Pinpoint the cell where the given text exists, returning its [x, y] midpoint coordinate. 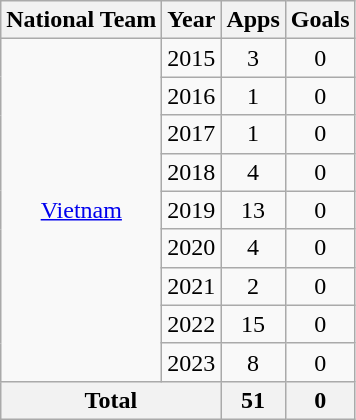
Apps [253, 20]
Year [192, 20]
2019 [192, 210]
2015 [192, 58]
2 [253, 286]
Vietnam [82, 210]
3 [253, 58]
8 [253, 362]
2021 [192, 286]
2023 [192, 362]
National Team [82, 20]
2022 [192, 324]
2018 [192, 172]
Total [111, 400]
Goals [320, 20]
13 [253, 210]
2016 [192, 96]
15 [253, 324]
2017 [192, 134]
51 [253, 400]
2020 [192, 248]
